Locate the cell with the specified text and output its (x, y) center coordinate. 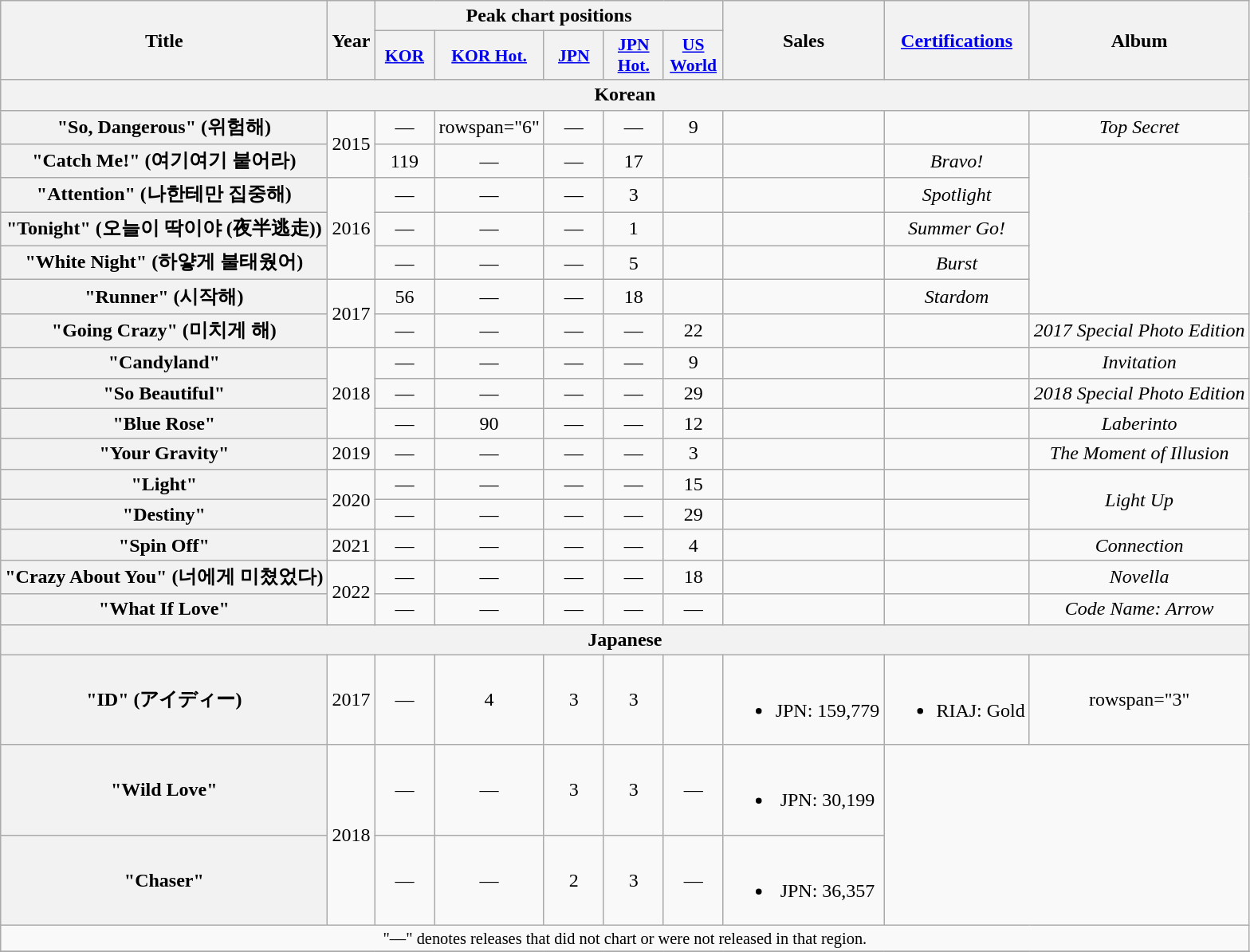
2017 Special Photo Edition (1139, 330)
22 (694, 330)
"So Beautiful" (164, 393)
2022 (351, 592)
"Light" (164, 484)
"Crazy About You" (너에게 미쳤었다) (164, 577)
Top Secret (1139, 128)
The Moment of Illusion (1139, 454)
"Candyland" (164, 363)
90 (489, 423)
"Runner" (시작해) (164, 297)
Invitation (1139, 363)
1 (633, 230)
2015 (351, 144)
Title (164, 40)
2018 Special Photo Edition (1139, 393)
Light Up (1139, 499)
Peak chart positions (548, 16)
US World (694, 56)
JPN: 159,779 (804, 700)
JPN: 30,199 (804, 789)
Spotlight (957, 195)
2016 (351, 229)
12 (694, 423)
Connection (1139, 545)
rowspan="6" (489, 128)
"So, Dangerous" (위험해) (164, 128)
Code Name: Arrow (1139, 609)
Japanese (625, 639)
Korean (625, 95)
"ID" (アイディー) (164, 700)
"Wild Love" (164, 789)
"Chaser" (164, 880)
Bravo! (957, 161)
"Tonight" (오늘이 딱이야 (夜半逃走)) (164, 230)
56 (405, 297)
Certifications (957, 40)
2019 (351, 454)
"Going Crazy" (미치게 해) (164, 330)
"Blue Rose" (164, 423)
rowspan="3" (1139, 700)
"What If Love" (164, 609)
"Catch Me!" (여기여기 붙어라) (164, 161)
Novella (1139, 577)
5 (633, 263)
"Spin Off" (164, 545)
JPN (574, 56)
"White Night" (하얗게 불태웠어) (164, 263)
2 (574, 880)
Burst (957, 263)
"Attention" (나한테만 집중해) (164, 195)
"—" denotes releases that did not chart or were not released in that region. (625, 938)
17 (633, 161)
Sales (804, 40)
Year (351, 40)
"Destiny" (164, 514)
2021 (351, 545)
15 (694, 484)
Summer Go! (957, 230)
2020 (351, 499)
Album (1139, 40)
119 (405, 161)
KOR Hot. (489, 56)
"Your Gravity" (164, 454)
KOR (405, 56)
Stardom (957, 297)
JPN: 36,357 (804, 880)
RIAJ: Gold (957, 700)
Laberinto (1139, 423)
JPN Hot. (633, 56)
